For the text-containing cell, return its midpoint in (X, Y) coordinate format. 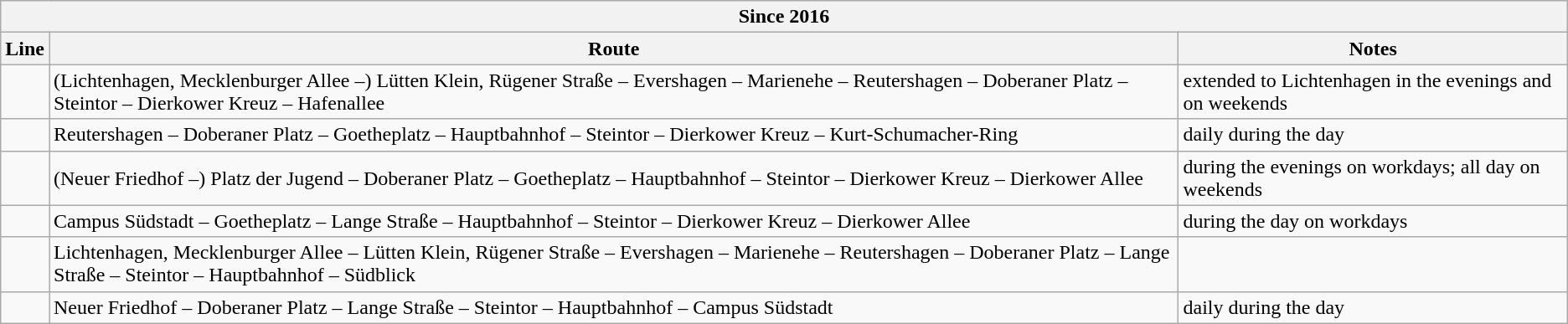
Notes (1373, 49)
Campus Südstadt – Goetheplatz – Lange Straße – Hauptbahnhof – Steintor – Dierkower Kreuz – Dierkower Allee (613, 221)
during the day on workdays (1373, 221)
Neuer Friedhof – Doberaner Platz – Lange Straße – Steintor – Hauptbahnhof – Campus Südstadt (613, 307)
Line (25, 49)
Route (613, 49)
extended to Lichtenhagen in the evenings and on weekends (1373, 92)
Since 2016 (784, 17)
(Neuer Friedhof –) Platz der Jugend – Doberaner Platz – Goetheplatz – Hauptbahnhof – Steintor – Dierkower Kreuz – Dierkower Allee (613, 177)
Reutershagen – Doberaner Platz – Goetheplatz – Hauptbahnhof – Steintor – Dierkower Kreuz – Kurt-Schumacher-Ring (613, 135)
during the evenings on workdays; all day on weekends (1373, 177)
